From the cell containing the given text, extract its center point as (x, y) coordinate. 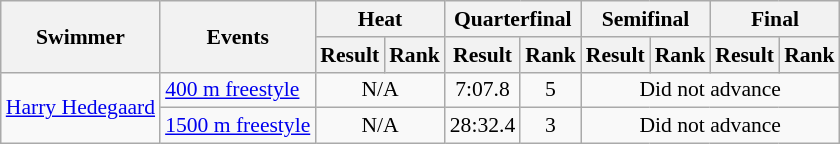
5 (550, 90)
Quarterfinal (513, 19)
Final (774, 19)
Swimmer (80, 36)
1500 m freestyle (238, 126)
Events (238, 36)
Heat (380, 19)
3 (550, 126)
7:07.8 (482, 90)
Harry Hedegaard (80, 108)
400 m freestyle (238, 90)
28:32.4 (482, 126)
Semifinal (646, 19)
